For the text-containing cell, return its midpoint in (X, Y) coordinate format. 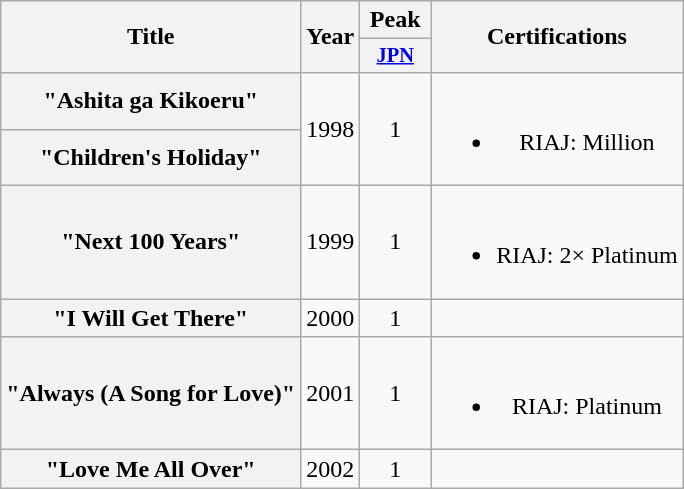
"Ashita ga Kikoeru" (151, 100)
"Next 100 Years" (151, 242)
"I Will Get There" (151, 318)
Year (330, 37)
RIAJ: Million (558, 128)
2002 (330, 469)
"Children's Holiday" (151, 158)
"Love Me All Over" (151, 469)
2001 (330, 394)
Certifications (558, 37)
Title (151, 37)
2000 (330, 318)
1999 (330, 242)
RIAJ: Platinum (558, 394)
RIAJ: 2× Platinum (558, 242)
Peak (396, 20)
1998 (330, 128)
"Always (A Song for Love)" (151, 394)
JPN (396, 56)
